Scan for the cell matching the given text and deliver its (x, y) coordinate at center. 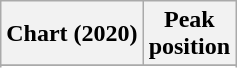
Peakposition (189, 34)
Chart (2020) (72, 34)
